Identify which cell holds the provided text, then report its (x, y) central coordinate. 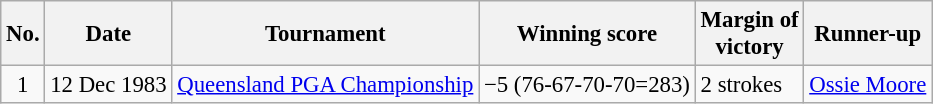
Ossie Moore (868, 85)
1 (23, 85)
Tournament (326, 34)
Margin ofvictory (750, 34)
Winning score (588, 34)
Date (108, 34)
−5 (76-67-70-70=283) (588, 85)
No. (23, 34)
2 strokes (750, 85)
Runner-up (868, 34)
12 Dec 1983 (108, 85)
Queensland PGA Championship (326, 85)
